Locate the cell with the specified text and output its (x, y) center coordinate. 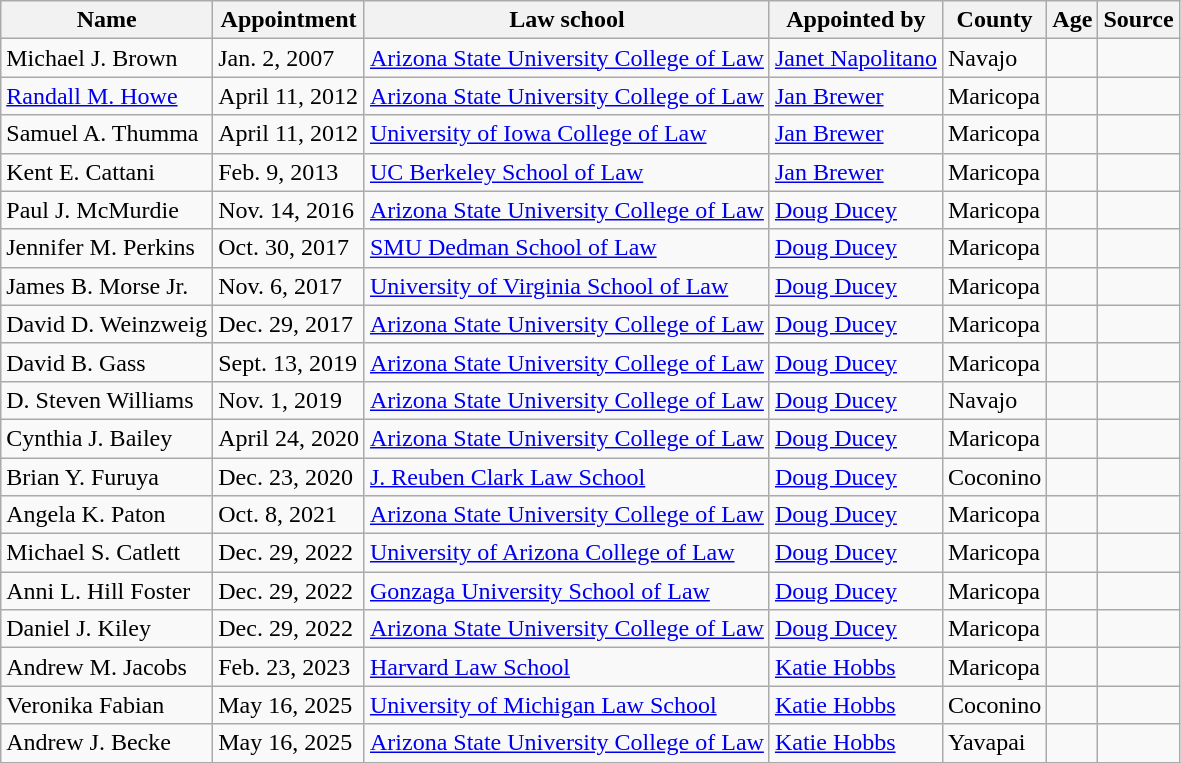
Dec. 23, 2020 (289, 477)
Janet Napolitano (856, 58)
Jennifer M. Perkins (107, 248)
Daniel J. Kiley (107, 629)
J. Reuben Clark Law School (566, 477)
Sept. 13, 2019 (289, 362)
Gonzaga University School of Law (566, 591)
County (994, 20)
James B. Morse Jr. (107, 286)
Kent E. Cattani (107, 172)
UC Berkeley School of Law (566, 172)
Jan. 2, 2007 (289, 58)
Nov. 14, 2016 (289, 210)
Anni L. Hill Foster (107, 591)
April 24, 2020 (289, 438)
Feb. 23, 2023 (289, 667)
Veronika Fabian (107, 705)
David B. Gass (107, 362)
Paul J. McMurdie (107, 210)
Brian Y. Furuya (107, 477)
Andrew M. Jacobs (107, 667)
Michael S. Catlett (107, 553)
Nov. 1, 2019 (289, 400)
University of Iowa College of Law (566, 134)
Age (1072, 20)
University of Arizona College of Law (566, 553)
Feb. 9, 2013 (289, 172)
Dec. 29, 2017 (289, 324)
Appointment (289, 20)
Yavapai (994, 743)
Source (1138, 20)
SMU Dedman School of Law (566, 248)
Samuel A. Thumma (107, 134)
Angela K. Paton (107, 515)
D. Steven Williams (107, 400)
Nov. 6, 2017 (289, 286)
Oct. 8, 2021 (289, 515)
University of Virginia School of Law (566, 286)
Harvard Law School (566, 667)
Michael J. Brown (107, 58)
Oct. 30, 2017 (289, 248)
Andrew J. Becke (107, 743)
Appointed by (856, 20)
Name (107, 20)
University of Michigan Law School (566, 705)
Law school (566, 20)
Cynthia J. Bailey (107, 438)
Randall M. Howe (107, 96)
David D. Weinzweig (107, 324)
